Identify which cell holds the provided text, then report its (x, y) central coordinate. 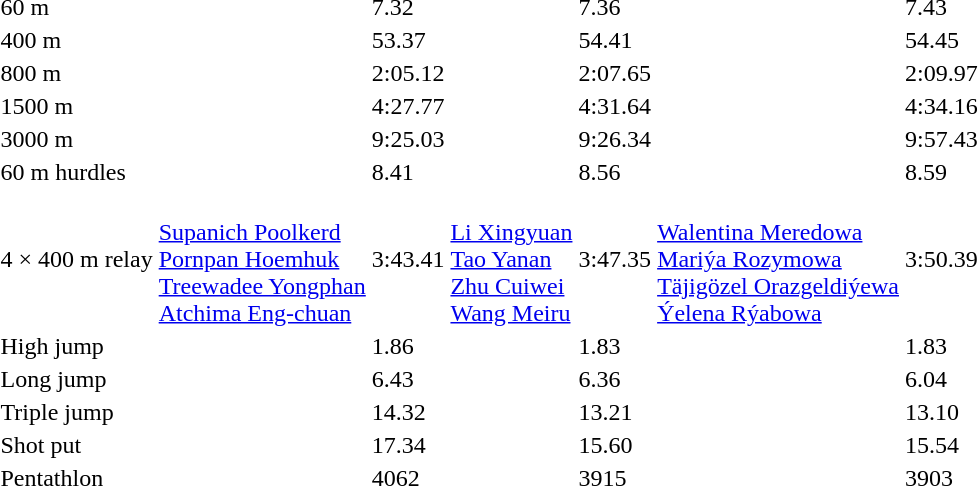
Li XingyuanTao YananZhu CuiweiWang Meiru (512, 259)
3:43.41 (408, 259)
2:07.65 (615, 73)
4:31.64 (615, 106)
15.60 (615, 445)
Walentina MeredowaMariýa RozymowaTäjigözel OrazgeldiýewaÝelena Rýabowa (778, 259)
1.83 (615, 346)
8.56 (615, 172)
Supanich PoolkerdPornpan HoemhukTreewadee YongphanAtchima Eng-chuan (262, 259)
8.41 (408, 172)
4:27.77 (408, 106)
2:05.12 (408, 73)
13.21 (615, 412)
6.43 (408, 379)
6.36 (615, 379)
9:25.03 (408, 139)
54.41 (615, 40)
14.32 (408, 412)
53.37 (408, 40)
3:47.35 (615, 259)
9:26.34 (615, 139)
17.34 (408, 445)
1.86 (408, 346)
